Identify which cell holds the provided text, then report its (x, y) central coordinate. 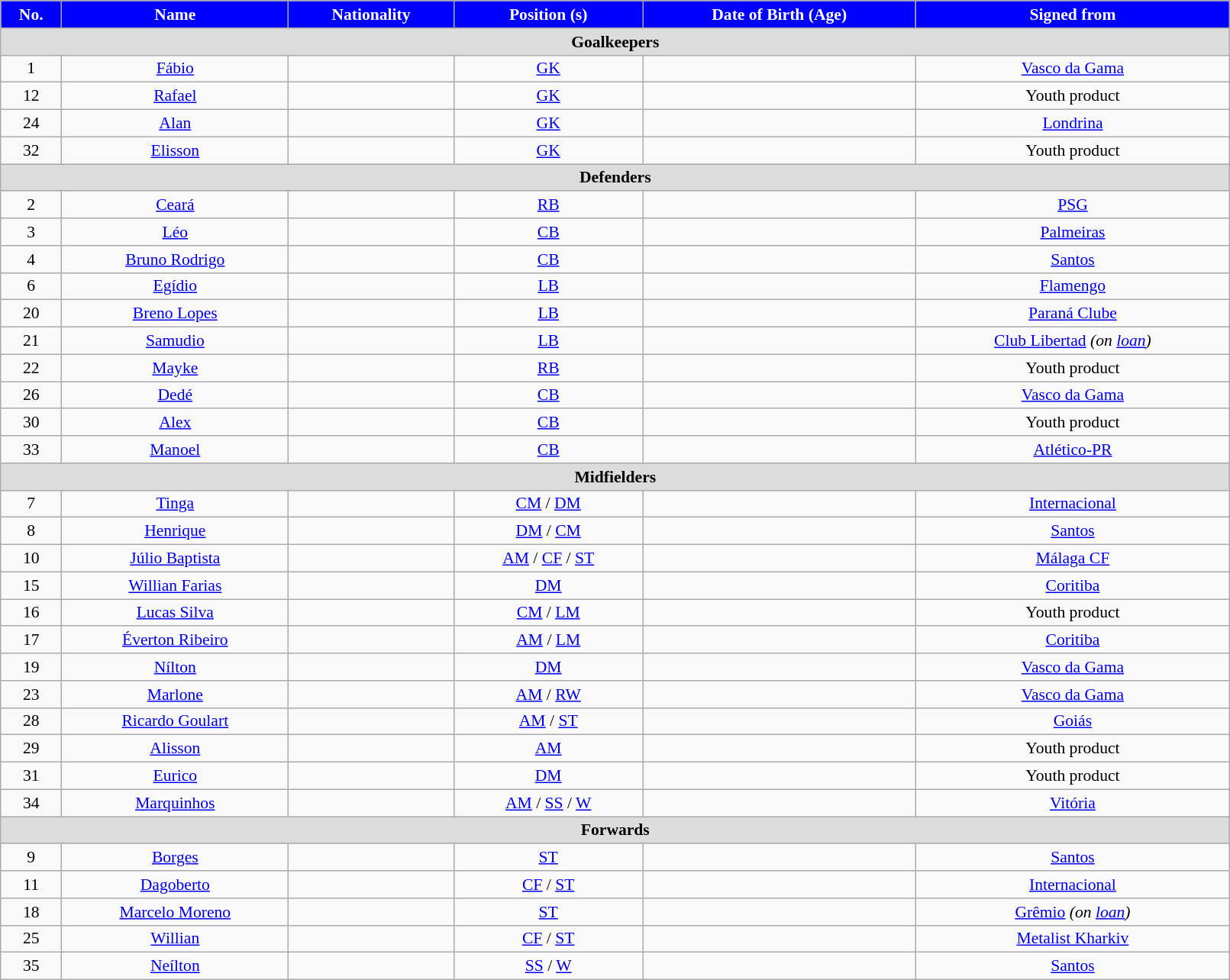
20 (31, 314)
33 (31, 450)
Éverton Ribeiro (176, 640)
Metalist Kharkiv (1073, 939)
6 (31, 286)
Marcelo Moreno (176, 912)
2 (31, 205)
34 (31, 803)
Eurico (176, 776)
29 (31, 749)
AM / ST (548, 721)
Dedé (176, 395)
Henrique (176, 531)
Samudio (176, 341)
18 (31, 912)
9 (31, 858)
3 (31, 232)
Londrina (1073, 124)
No. (31, 15)
Ceará (176, 205)
25 (31, 939)
Nílton (176, 667)
CM / DM (548, 504)
7 (31, 504)
30 (31, 423)
Léo (176, 232)
Marquinhos (176, 803)
Atlético-PR (1073, 450)
SS / W (548, 966)
21 (31, 341)
Nationality (371, 15)
CM / LM (548, 613)
Goalkeepers (615, 42)
Tinga (176, 504)
Alan (176, 124)
Forwards (615, 830)
17 (31, 640)
Neílton (176, 966)
Manoel (176, 450)
Willian (176, 939)
AM / CF / ST (548, 559)
Egídio (176, 286)
10 (31, 559)
Júlio Baptista (176, 559)
12 (31, 96)
Willian Farias (176, 585)
24 (31, 124)
Grêmio (on loan) (1073, 912)
Alex (176, 423)
Alisson (176, 749)
28 (31, 721)
4 (31, 260)
AM / LM (548, 640)
Signed from (1073, 15)
Málaga CF (1073, 559)
35 (31, 966)
Rafael (176, 96)
Breno Lopes (176, 314)
Date of Birth (Age) (779, 15)
Vitória (1073, 803)
Bruno Rodrigo (176, 260)
32 (31, 150)
Fábio (176, 69)
8 (31, 531)
Mayke (176, 368)
16 (31, 613)
Club Libertad (on loan) (1073, 341)
PSG (1073, 205)
Dagoberto (176, 885)
11 (31, 885)
AM / SS / W (548, 803)
AM / RW (548, 695)
Elisson (176, 150)
1 (31, 69)
Palmeiras (1073, 232)
Ricardo Goulart (176, 721)
Defenders (615, 178)
26 (31, 395)
Paraná Clube (1073, 314)
22 (31, 368)
Goiás (1073, 721)
Flamengo (1073, 286)
AM (548, 749)
23 (31, 695)
Marlone (176, 695)
19 (31, 667)
Name (176, 15)
DM / CM (548, 531)
15 (31, 585)
Lucas Silva (176, 613)
Midfielders (615, 477)
Position (s) (548, 15)
Borges (176, 858)
31 (31, 776)
